Determine the [x, y] coordinate at the center of the cell enclosing the given text.  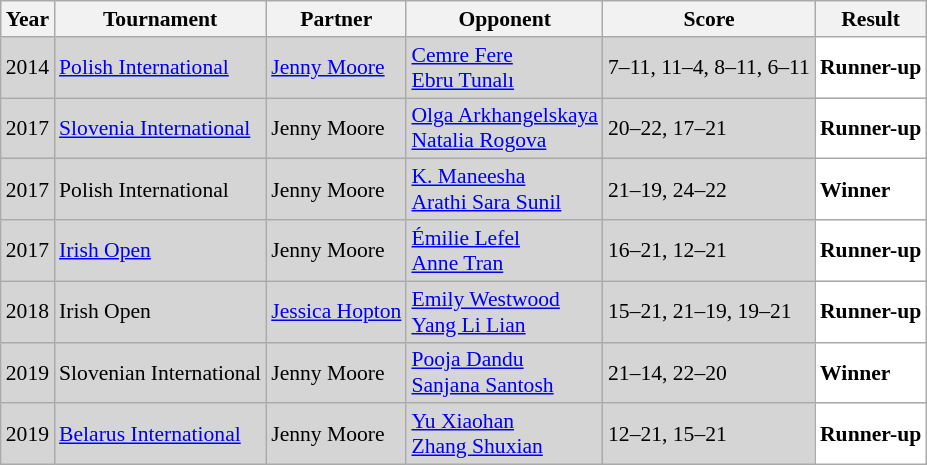
12–21, 15–21 [709, 434]
K. Maneesha Arathi Sara Sunil [504, 190]
Cemre Fere Ebru Tunalı [504, 68]
16–21, 12–21 [709, 250]
Opponent [504, 19]
Tournament [160, 19]
Emily Westwood Yang Li Lian [504, 312]
15–21, 21–19, 19–21 [709, 312]
Jessica Hopton [336, 312]
21–19, 24–22 [709, 190]
Yu Xiaohan Zhang Shuxian [504, 434]
2014 [28, 68]
Belarus International [160, 434]
Émilie Lefel Anne Tran [504, 250]
Year [28, 19]
Partner [336, 19]
Result [870, 19]
2018 [28, 312]
Score [709, 19]
7–11, 11–4, 8–11, 6–11 [709, 68]
Olga Arkhangelskaya Natalia Rogova [504, 128]
20–22, 17–21 [709, 128]
21–14, 22–20 [709, 372]
Slovenia International [160, 128]
Slovenian International [160, 372]
Pooja Dandu Sanjana Santosh [504, 372]
